Return (X, Y) of the center of cell containing provided text 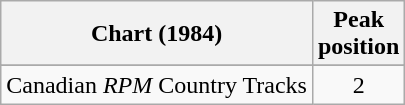
Peakposition (358, 34)
Canadian RPM Country Tracks (157, 85)
2 (358, 85)
Chart (1984) (157, 34)
